Detect which cell encompasses the target text, then output its (X, Y) center coordinate. 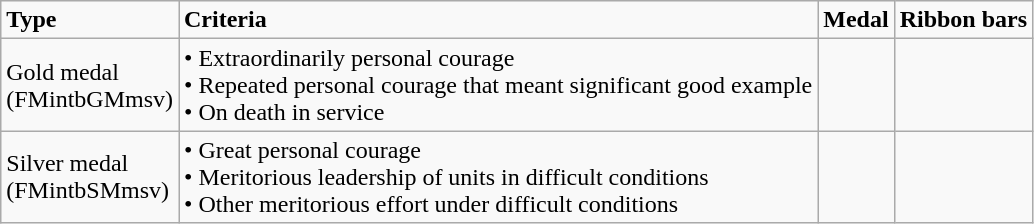
Criteria (498, 20)
Type (90, 20)
Silver medal(FMintbSMmsv) (90, 177)
Medal (856, 20)
Gold medal(FMintbGMmsv) (90, 85)
• Extraordinarily personal courage• Repeated personal courage that meant significant good example• On death in service (498, 85)
• Great personal courage• Meritorious leadership of units in difficult conditions• Other meritorious effort under difficult conditions (498, 177)
Ribbon bars (963, 20)
